Identify which cell holds the provided text, then report its (x, y) central coordinate. 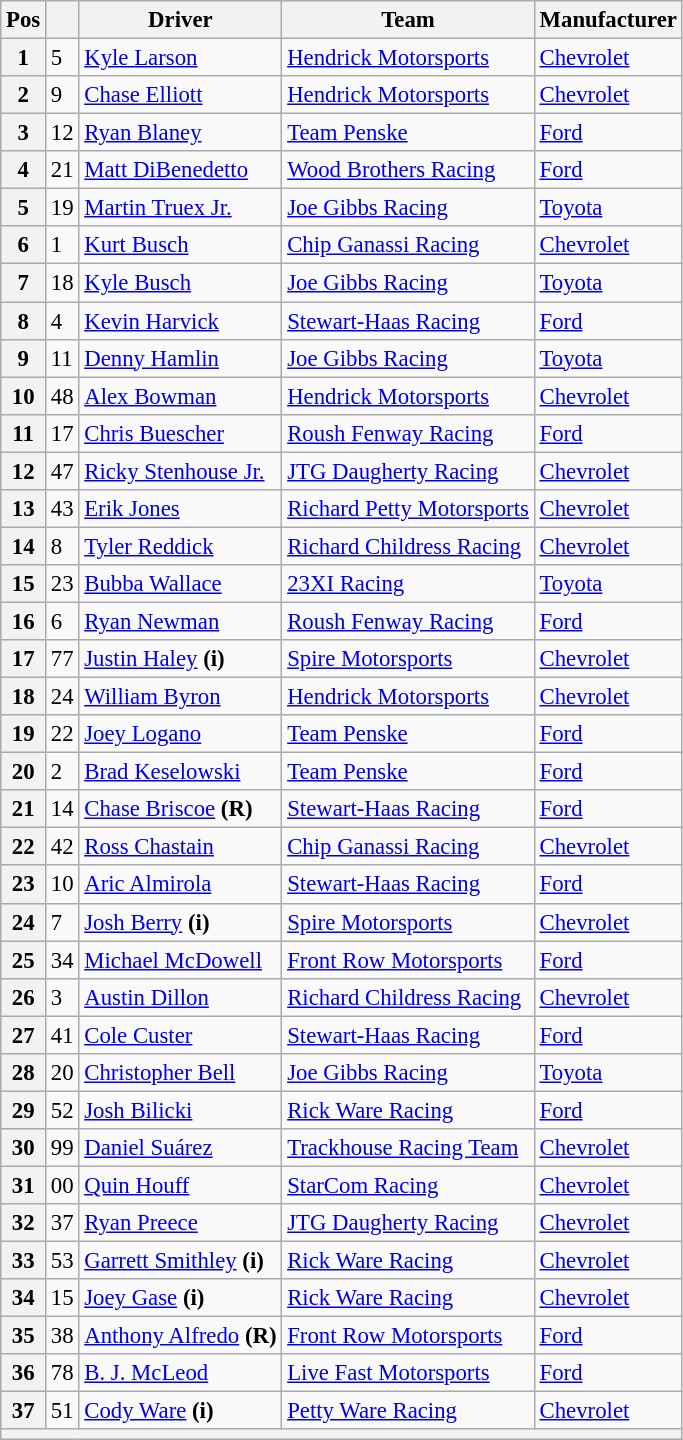
13 (24, 509)
43 (62, 509)
Wood Brothers Racing (408, 170)
Justin Haley (i) (180, 659)
28 (24, 1073)
41 (62, 1035)
Chase Elliott (180, 95)
Michael McDowell (180, 960)
38 (62, 1336)
27 (24, 1035)
Denny Hamlin (180, 358)
Chase Briscoe (R) (180, 809)
StarCom Racing (408, 1185)
Cody Ware (i) (180, 1411)
Kevin Harvick (180, 321)
30 (24, 1148)
36 (24, 1373)
Kyle Larson (180, 58)
Quin Houff (180, 1185)
Garrett Smithley (i) (180, 1261)
Team (408, 20)
Cole Custer (180, 1035)
Ryan Preece (180, 1223)
48 (62, 396)
Brad Keselowski (180, 772)
33 (24, 1261)
Bubba Wallace (180, 584)
Austin Dillon (180, 997)
Aric Almirola (180, 885)
52 (62, 1110)
00 (62, 1185)
Ryan Blaney (180, 133)
Chris Buescher (180, 433)
78 (62, 1373)
53 (62, 1261)
47 (62, 471)
William Byron (180, 697)
Richard Petty Motorsports (408, 509)
Matt DiBenedetto (180, 170)
77 (62, 659)
Kyle Busch (180, 283)
23XI Racing (408, 584)
Erik Jones (180, 509)
Joey Gase (i) (180, 1298)
Ryan Newman (180, 621)
Alex Bowman (180, 396)
31 (24, 1185)
Pos (24, 20)
25 (24, 960)
Josh Berry (i) (180, 922)
B. J. McLeod (180, 1373)
Petty Ware Racing (408, 1411)
35 (24, 1336)
Tyler Reddick (180, 546)
Trackhouse Racing Team (408, 1148)
32 (24, 1223)
Manufacturer (608, 20)
Live Fast Motorsports (408, 1373)
Christopher Bell (180, 1073)
Ricky Stenhouse Jr. (180, 471)
16 (24, 621)
99 (62, 1148)
29 (24, 1110)
Anthony Alfredo (R) (180, 1336)
Driver (180, 20)
42 (62, 847)
Josh Bilicki (180, 1110)
Daniel Suárez (180, 1148)
Martin Truex Jr. (180, 208)
Ross Chastain (180, 847)
26 (24, 997)
Kurt Busch (180, 245)
51 (62, 1411)
Joey Logano (180, 734)
